Scan for the cell matching the given text and deliver its [X, Y] coordinate at center. 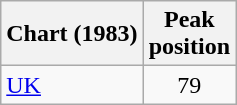
Peakposition [189, 34]
79 [189, 85]
UK [72, 85]
Chart (1983) [72, 34]
